Detect which cell encompasses the target text, then output its (x, y) center coordinate. 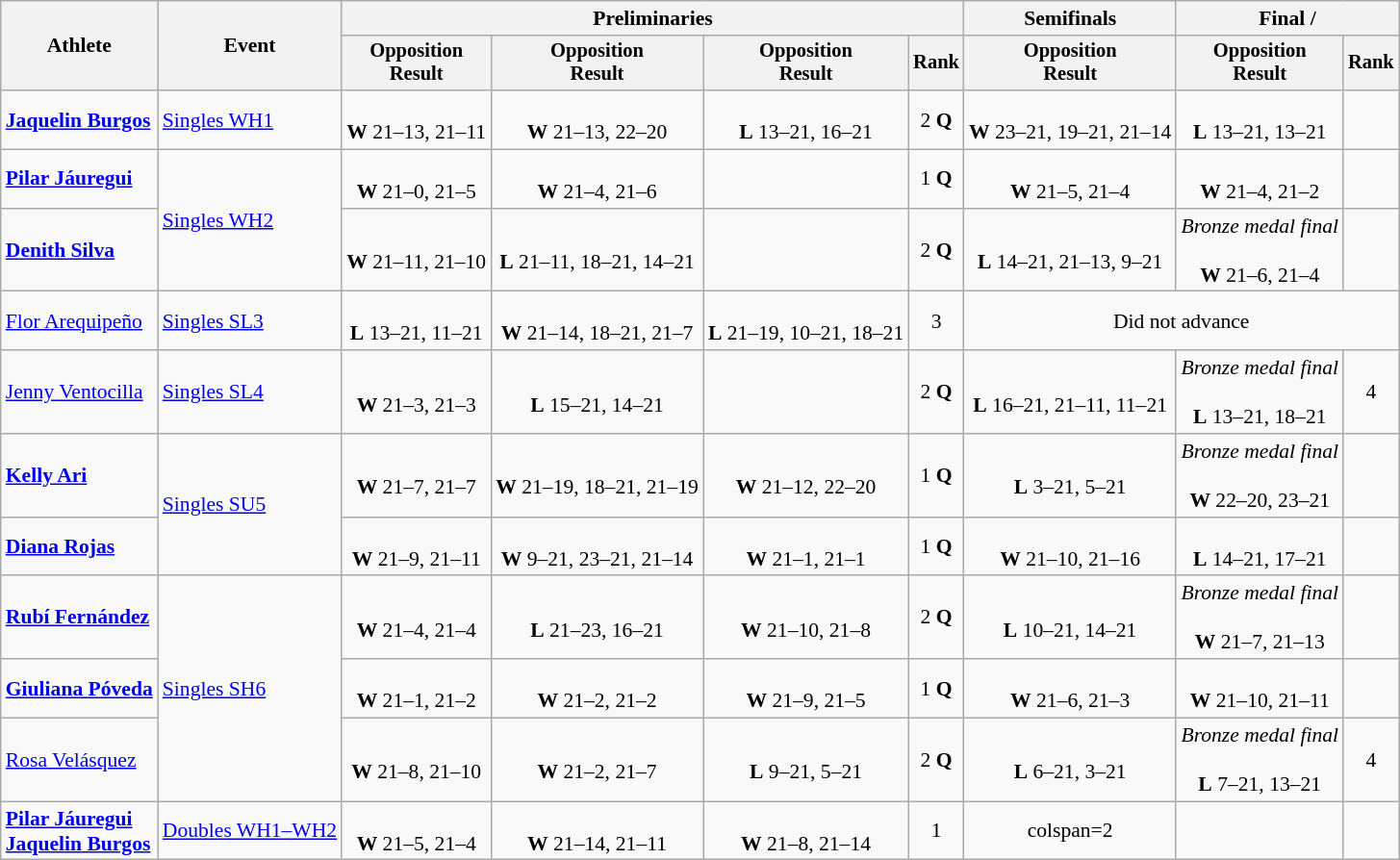
Rosa Velásquez (79, 760)
Singles SU5 (250, 505)
L 15–21, 14–21 (597, 392)
Did not advance (1182, 321)
Kelly Ari (79, 475)
Singles SH6 (250, 689)
W 21–10, 21–16 (1070, 546)
L 13–21, 16–21 (806, 119)
W 21–8, 21–10 (416, 760)
L 9–21, 5–21 (806, 760)
W 21–7, 21–7 (416, 475)
L 21–23, 16–21 (597, 618)
W 21–19, 18–21, 21–19 (597, 475)
W 21–9, 21–11 (416, 546)
W 21–4, 21–4 (416, 618)
Jenny Ventocilla (79, 392)
W 21–2, 21–7 (597, 760)
W 21–13, 22–20 (597, 119)
W 21–9, 21–5 (806, 689)
W 23–21, 19–21, 21–14 (1070, 119)
Diana Rojas (79, 546)
W 21–11, 21–10 (416, 250)
Preliminaries (652, 18)
W 21–14, 18–21, 21–7 (597, 321)
W 21–2, 21–2 (597, 689)
W 21–8, 21–14 (806, 831)
Denith Silva (79, 250)
L 14–21, 21–13, 9–21 (1070, 250)
Singles SL3 (250, 321)
W 21–4, 21–6 (597, 179)
L 14–21, 17–21 (1260, 546)
W 21–10, 21–8 (806, 618)
Giuliana Póveda (79, 689)
L 6–21, 3–21 (1070, 760)
L 3–21, 5–21 (1070, 475)
W 21–10, 21–11 (1260, 689)
Singles WH2 (250, 221)
L 21–11, 18–21, 14–21 (597, 250)
Bronze medal finalW 22–20, 23–21 (1260, 475)
W 21–6, 21–3 (1070, 689)
1 (936, 831)
3 (936, 321)
W 21–3, 21–3 (416, 392)
Flor Arequipeño (79, 321)
W 21–12, 22–20 (806, 475)
Jaquelin Burgos (79, 119)
Bronze medal finalW 21–6, 21–4 (1260, 250)
Doubles WH1–WH2 (250, 831)
Final / (1287, 18)
L 13–21, 13–21 (1260, 119)
Singles WH1 (250, 119)
Bronze medal finalL 7–21, 13–21 (1260, 760)
L 10–21, 14–21 (1070, 618)
W 9–21, 23–21, 21–14 (597, 546)
W 21–13, 21–11 (416, 119)
W 21–4, 21–2 (1260, 179)
Pilar Jáuregui (79, 179)
Bronze medal finalL 13–21, 18–21 (1260, 392)
Athlete (79, 46)
L 21–19, 10–21, 18–21 (806, 321)
Singles SL4 (250, 392)
W 21–14, 21–11 (597, 831)
Bronze medal finalW 21–7, 21–13 (1260, 618)
W 21–1, 21–1 (806, 546)
L 13–21, 11–21 (416, 321)
Pilar JáureguiJaquelin Burgos (79, 831)
L 16–21, 21–11, 11–21 (1070, 392)
Semifinals (1070, 18)
colspan=2 (1070, 831)
Event (250, 46)
Rubí Fernández (79, 618)
W 21–0, 21–5 (416, 179)
W 21–1, 21–2 (416, 689)
